Output the [x, y] coordinate of the center of the cell containing the given text.  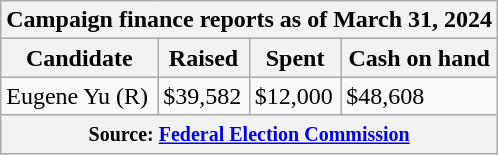
Candidate [80, 58]
$48,608 [420, 96]
Campaign finance reports as of March 31, 2024 [250, 20]
$12,000 [295, 96]
$39,582 [204, 96]
Raised [204, 58]
Eugene Yu (R) [80, 96]
Cash on hand [420, 58]
Source: Federal Election Commission [250, 134]
Spent [295, 58]
